Output the (x, y) coordinate of the center of the cell containing the given text.  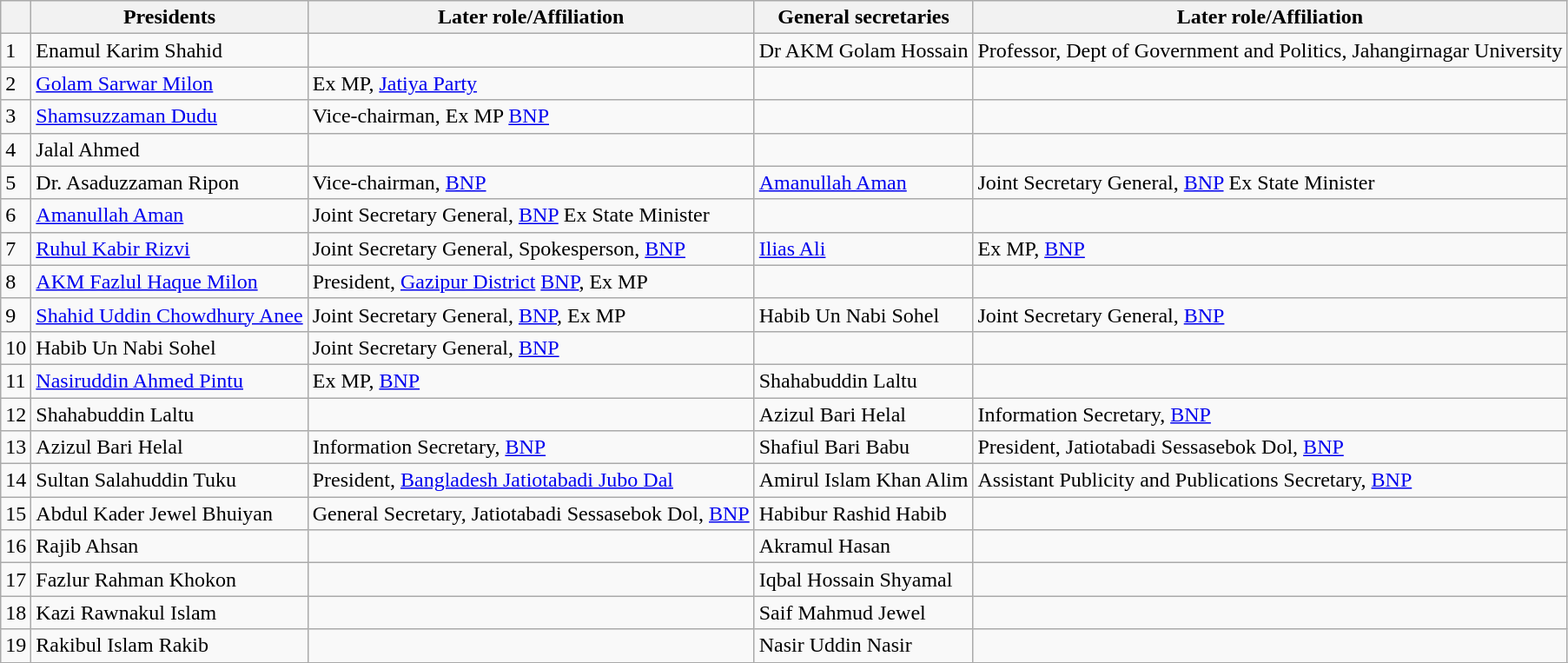
Ex MP, Jatiya Party (531, 83)
Shamsuzzaman Dudu (169, 116)
Vice-chairman, Ex MP BNP (531, 116)
12 (16, 414)
18 (16, 613)
3 (16, 116)
6 (16, 215)
13 (16, 448)
Vice-chairman, BNP (531, 182)
Shafiul Bari Babu (863, 448)
Dr. Asaduzzaman Ripon (169, 182)
Amirul Islam Khan Alim (863, 481)
Ruhul Kabir Rizvi (169, 249)
Akramul Hasan (863, 547)
15 (16, 514)
11 (16, 381)
Presidents (169, 17)
Assistant Publicity and Publications Secretary, BNP (1270, 481)
Saif Mahmud Jewel (863, 613)
President, Jatiotabadi Sessasebok Dol, BNP (1270, 448)
Dr AKM Golam Hossain (863, 50)
Enamul Karim Shahid (169, 50)
Nasir Uddin Nasir (863, 646)
10 (16, 348)
General secretaries (863, 17)
AKM Fazlul Haque Milon (169, 282)
4 (16, 149)
1 (16, 50)
General Secretary, Jatiotabadi Sessasebok Dol, BNP (531, 514)
Habibur Rashid Habib (863, 514)
8 (16, 282)
9 (16, 315)
5 (16, 182)
7 (16, 249)
16 (16, 547)
Rakibul Islam Rakib (169, 646)
Joint Secretary General, Spokesperson, BNP (531, 249)
17 (16, 580)
Kazi Rawnakul Islam (169, 613)
President, Bangladesh Jatiotabadi Jubo Dal (531, 481)
Shahid Uddin Chowdhury Anee (169, 315)
19 (16, 646)
Professor, Dept of Government and Politics, Jahangirnagar University (1270, 50)
Golam Sarwar Milon (169, 83)
Ilias Ali (863, 249)
14 (16, 481)
President, Gazipur District BNP, Ex MP (531, 282)
Nasiruddin Ahmed Pintu (169, 381)
Fazlur Rahman Khokon (169, 580)
Joint Secretary General, BNP, Ex MP (531, 315)
Abdul Kader Jewel Bhuiyan (169, 514)
Sultan Salahuddin Tuku (169, 481)
Jalal Ahmed (169, 149)
Iqbal Hossain Shyamal (863, 580)
Rajib Ahsan (169, 547)
2 (16, 83)
